Search for the cell housing the specified text and yield its (x, y) center coordinate. 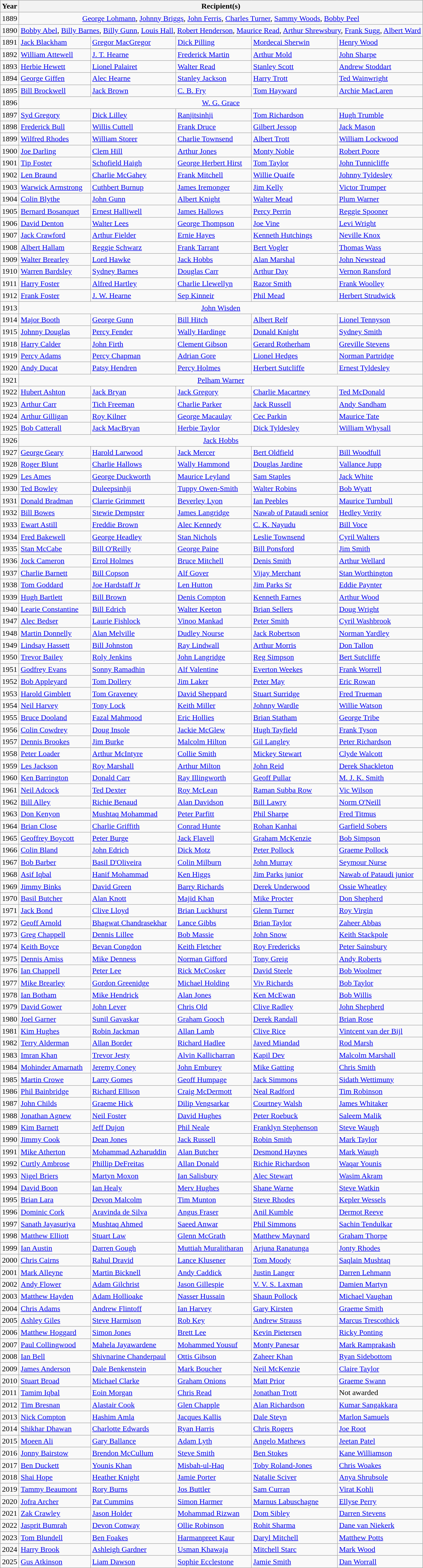
1937 (10, 573)
Vinoo Mankad (214, 621)
Bruce Mitchell (214, 561)
John Murray (294, 862)
1973 (10, 935)
Roger Blunt (55, 464)
Bob Woolmer (380, 971)
Mark Taylor (380, 1140)
Ernie Hayes (214, 235)
Wilfred Rhodes (55, 139)
1967 (10, 862)
Stuart Surridge (294, 693)
Gary Kirsten (294, 1309)
Bob Barber (55, 862)
Geoff Arnold (55, 923)
1954 (10, 705)
Cyril Walters (380, 537)
1959 (10, 766)
Jeremy Coney (133, 1067)
Charlie Parker (214, 404)
Chris Adams (55, 1309)
Thomas Wass (380, 247)
Not awarded (380, 1393)
Dennis Lillee (133, 935)
Matthew Hayden (55, 1296)
Jack Mason (380, 127)
Peter Burge (133, 838)
Mark Ramprakash (380, 1345)
2003 (10, 1296)
Clive Lloyd (133, 910)
Alastair Cook (133, 1405)
Bill Brown (133, 597)
Jimmy Cook (55, 1140)
Harry Foster (55, 284)
Chris Old (214, 1007)
Frederick Bull (55, 127)
Michael Vaughan (380, 1296)
James Hallows (214, 211)
1906 (10, 223)
Heather Knight (133, 1477)
Ben Foakes (133, 1538)
Arthur Milton (214, 766)
John Lever (133, 1007)
Frederick Martin (214, 54)
Shivnarine Chanderpaul (133, 1357)
Tom Taylor (294, 163)
1996 (10, 1212)
Brian Close (55, 826)
Martyn Moxon (133, 1176)
Jos Buttler (214, 1489)
Douglas Jardine (294, 464)
Imran Khan (55, 1055)
1955 (10, 717)
Ossie Wheatley (380, 886)
Kim Barnett (55, 1128)
Conrad Hunte (214, 826)
Reggie Spooner (380, 211)
Charlie Hallows (133, 464)
Alf Valentine (214, 669)
Andrew Strauss (294, 1321)
Alec Kennedy (214, 525)
Len Hutton (214, 585)
2008 (10, 1357)
Jim Kelly (294, 187)
Usman Khawaja (214, 1550)
Donald Carr (133, 778)
Percy Chapman (133, 356)
Charlie Macartney (294, 392)
Ken McEwan (294, 995)
1953 (10, 693)
1935 (10, 549)
Tip Foster (55, 163)
1922 (10, 392)
1963 (10, 814)
Jasprit Bumrah (55, 1526)
1930 (10, 488)
Ray Illingworth (214, 778)
Collie Smith (214, 754)
Mordecai Sherwin (294, 42)
Glen Chapple (214, 1405)
Victor Trumper (380, 187)
Walter Brearley (55, 259)
John Gunn (133, 199)
Dale Steyn (294, 1417)
2023 (10, 1538)
1974 (10, 947)
Jack Bryan (133, 392)
Neville Knox (380, 235)
Mark Wood (380, 1550)
Saleem Malik (380, 1115)
James Iremonger (214, 187)
Doug Insole (133, 730)
1924 (10, 416)
Colin Bland (55, 850)
Jack Bond (55, 910)
Ranjitsinhji (214, 115)
Simon Harmer (214, 1501)
Wally Hardinge (214, 332)
Charlie Llewellyn (214, 284)
V. V. S. Laxman (294, 1284)
William Storer (133, 139)
George Lohmann, Johnny Briggs, John Ferris, Charles Turner, Sammy Woods, Bobby Peel (221, 18)
Fred Titmus (380, 814)
Craig McDermott (214, 1091)
Moeen Ali (55, 1441)
Sam Staples (294, 476)
Reggie Schwarz (133, 247)
Darren Lehmann (380, 1272)
John Wisden (221, 308)
Peter May (294, 681)
Phil Mead (294, 296)
Javed Miandad (294, 1043)
Aravinda de Silva (133, 1212)
2020 (10, 1501)
Mushtaq Ahmed (133, 1224)
Dudley Nourse (214, 633)
Gerard Rotherham (294, 344)
Gordon Greenidge (133, 983)
Matthew Elliott (55, 1236)
Andy Caddick (214, 1272)
Chris Read (214, 1393)
Mohammed Yousuf (214, 1345)
Chris Rogers (294, 1429)
Sophie Ecclestone (214, 1562)
1985 (10, 1079)
Beverley Lyon (214, 500)
Steve Smith (214, 1453)
George Tribe (380, 717)
Martin Crowe (55, 1079)
Kim Hughes (55, 1031)
Alec Hearne (133, 79)
Derek Shackleton (380, 766)
Clarrie Grimmett (133, 500)
1958 (10, 754)
Patsy Hendren (133, 368)
Herbert Strudwick (380, 296)
Adam Lyth (214, 1441)
Devon Conway (133, 1526)
Les Jackson (55, 766)
Colin Cowdrey (55, 730)
Graham McKenzie (294, 838)
Ian Harvey (214, 1309)
1957 (10, 742)
Majid Khan (214, 898)
Anya Shrubsole (380, 1477)
1931 (10, 500)
Henry Wood (380, 42)
W. G. Grace (221, 103)
Kenneth Hutchings (294, 235)
Jeetan Patel (380, 1441)
1956 (10, 730)
1897 (10, 115)
George Duckworth (133, 476)
Roy Marshall (133, 766)
Charlie Griffith (133, 826)
David Denton (55, 223)
Steve Waugh (380, 1128)
Joe Darling (55, 151)
Jack Gregory (214, 392)
Jim Smith (380, 549)
Ian Chappell (55, 971)
Merv Hughes (214, 1188)
Sunil Gavaskar (133, 1019)
Richie Richardson (294, 1164)
Matt Prior (294, 1381)
Graham Onions (214, 1381)
Jack Robertson (294, 633)
Albert Hallam (55, 247)
Shane Warne (294, 1188)
Jim Laker (214, 681)
Eddie Paynter (380, 585)
Peter Richardson (380, 742)
Roy Fredericks (294, 947)
Brendon McCullum (133, 1453)
Bill O'Reilly (133, 549)
Dominic Cork (55, 1212)
Marcus Trescothick (380, 1321)
J. T. Hearne (133, 54)
Brian Taylor (294, 923)
Geoff Pullar (294, 778)
Chris Smith (380, 1067)
Marnus Labuschagne (294, 1501)
John Childs (55, 1103)
Adam Hollioake (133, 1296)
Johnny Tyldesley (380, 175)
M. J. K. Smith (380, 778)
Arthur Jones (214, 151)
Greg Chappell (55, 935)
1905 (10, 211)
Jonny Bairstow (55, 1453)
Graeme Smith (380, 1309)
Ewart Astill (55, 525)
Willis Cuttell (133, 127)
Tom Hayward (294, 91)
1892 (10, 54)
Albert Relf (294, 320)
Bhagwat Chandrasekhar (133, 923)
Bob Catterall (55, 428)
James Langridge (214, 513)
Kane Williamson (380, 1453)
Dilip Vengsarkar (214, 1103)
Hugh Bartlett (55, 597)
Everton Weekes (294, 669)
Keith Stackpole (380, 935)
William Whysall (380, 428)
Mike Denness (133, 959)
Neal Radford (294, 1091)
Graeme Pollock (380, 850)
Jack Simmons (294, 1079)
Harold Gimblett (55, 693)
Chris Cairns (55, 1260)
Learie Constantine (55, 609)
Arthur Fielder (133, 235)
David Steele (294, 971)
Misbah-ul-Haq (214, 1465)
Vic Wilson (380, 790)
1929 (10, 476)
Alf Gover (214, 573)
Herbie Taylor (214, 428)
Bill Voce (380, 525)
Alan Davidson (214, 802)
Ted McDonald (380, 392)
2018 (10, 1477)
Jofra Archer (55, 1501)
Alec Bedser (55, 621)
Vintcent van der Bijl (380, 1031)
Bill Copson (133, 573)
David Boon (55, 1188)
Glenn Turner (294, 910)
Ellyse Perry (380, 1501)
Albert Trott (294, 139)
1901 (10, 163)
Joe Vine (294, 223)
2017 (10, 1465)
Basil Butcher (55, 898)
Doug Wright (380, 609)
1951 (10, 669)
Larry Gomes (133, 1079)
Daryl Mitchell (294, 1538)
Percy Holmes (214, 368)
David Green (133, 886)
Lionel Palairet (133, 67)
Duleepsinhji (133, 488)
1891 (10, 42)
Alfred Hartley (133, 284)
Phil Neale (214, 1128)
Keith Fletcher (214, 947)
Hubert Ashton (55, 392)
2025 (10, 1562)
Frank Mitchell (214, 175)
Warren Bardsley (55, 271)
Rohit Sharma (294, 1526)
Mark Alleyne (55, 1272)
Ashley Giles (55, 1321)
1988 (10, 1115)
Plum Warner (380, 199)
2004 (10, 1309)
Curtly Ambrose (55, 1164)
Douglas Carr (214, 271)
Dom Sibley (294, 1514)
Greville Stevens (380, 344)
Jack Mercer (214, 452)
Syd Gregory (55, 115)
Tony Lock (133, 705)
John Edrich (133, 850)
1968 (10, 874)
Ashleigh Gardner (133, 1550)
Andrew Flintoff (133, 1309)
Denis Compton (214, 597)
Mark Waugh (380, 1152)
1991 (10, 1152)
Geoffrey Boycott (55, 838)
Donald Knight (294, 332)
George Geary (55, 452)
Percy Adams (55, 356)
Sydney Barnes (133, 271)
Michael Holding (214, 983)
Joel Garner (55, 1019)
Frank Foster (55, 296)
1902 (10, 175)
John Shepherd (380, 1007)
Lance Gibbs (214, 923)
George Macaulay (214, 416)
David Hughes (214, 1115)
Ben Stokes (294, 1453)
Garfield Sobers (380, 826)
Jason Holder (133, 1514)
George Thompson (214, 223)
Arthur Mold (294, 54)
Natalie Sciver (294, 1477)
Sanath Jayasuriya (55, 1224)
Herbie Hewett (55, 67)
Percy Perrin (294, 211)
Hashim Amla (133, 1417)
1983 (10, 1055)
Stan Nichols (214, 537)
Shaun Pollock (294, 1296)
Ian Bell (55, 1357)
Bert Oldfield (294, 452)
Robert Poore (380, 151)
Brett Lee (214, 1333)
Arthur Carr (55, 404)
1950 (10, 657)
Stan McCabe (55, 549)
1948 (10, 633)
Warwick Armstrong (55, 187)
Mike Hendrick (133, 995)
2009 (10, 1369)
Harry Calder (55, 344)
Bill Hitch (214, 320)
1990 (10, 1140)
Year (10, 6)
Gregor MacGregor (133, 42)
Graeme Swann (380, 1381)
1979 (10, 1007)
Ian Peebles (294, 500)
Bill Edrich (133, 609)
Cuthbert Burnup (133, 187)
Alan Richardson (294, 1405)
Sep Kinneir (214, 296)
Hedley Verity (380, 513)
Anil Kumble (294, 1212)
Lionel Hedges (294, 356)
Bob Simpson (380, 838)
John Reid (294, 766)
2010 (10, 1381)
1976 (10, 971)
Freddie Brown (133, 525)
Joe Hardstaff Jr (133, 585)
Tom Dollery (133, 681)
Sachin Tendulkar (380, 1224)
Levi Wright (380, 223)
1981 (10, 1031)
Keith Miller (214, 705)
Malcolm Marshall (380, 1055)
Frank Tarrant (214, 247)
Recipient(s) (221, 6)
Damien Martyn (380, 1284)
Phil Sharpe (294, 814)
Seymour Nurse (380, 862)
Ted Bowley (55, 488)
1927 (10, 452)
1947 (10, 621)
Terry Alderman (55, 1043)
Allan Donald (214, 1164)
1936 (10, 561)
Norman Partridge (380, 356)
Laurie Fishlock (133, 621)
Dick Tyldesley (294, 428)
Allan Lamb (214, 1031)
1898 (10, 127)
C. B. Fry (214, 91)
Johnny Douglas (55, 332)
1912 (10, 296)
Saqlain Mushtaq (380, 1260)
Younis Khan (133, 1465)
Mahela Jayawardene (133, 1345)
1940 (10, 609)
Simon Jones (133, 1333)
Mickey Stewart (294, 754)
Willie Watson (380, 705)
Richie Benaud (133, 802)
Arjuna Ranatunga (294, 1248)
Waqar Younis (380, 1164)
Bobby Abel, Billy Barnes, Billy Gunn, Louis Hall, Robert Henderson, Maurice Read, Arthur Shrewsbury, Frank Sugg, Albert Ward (221, 30)
Toby Roland-Jones (294, 1465)
1938 (10, 585)
2021 (10, 1514)
Vallance Jupp (380, 464)
Len Braund (55, 175)
Matthew Potts (380, 1538)
1994 (10, 1188)
John Tunnicliffe (380, 163)
Roy Kilner (133, 416)
Harry Brook (55, 1550)
Mohammad Azharuddin (133, 1152)
Joe Root (380, 1429)
1900 (10, 151)
Neil Adcock (55, 790)
Sidath Wettimuny (380, 1079)
Nigel Briers (55, 1176)
2019 (10, 1489)
Gary Ballance (133, 1441)
1904 (10, 199)
James Anderson (55, 1369)
Devon Malcolm (133, 1200)
Ollie Robinson (214, 1526)
John Langridge (214, 657)
Matthew Maynard (294, 1236)
Ian Healy (133, 1188)
James Whitaker (380, 1103)
Jack MacBryan (133, 428)
Peter Roebuck (294, 1115)
Frank Druce (214, 127)
Ray Lindwall (214, 645)
1910 (10, 271)
Dennis Amiss (55, 959)
Bill Bowes (55, 513)
Robin Jackman (133, 1031)
Kumar Sangakkara (380, 1405)
Harmanpreet Kaur (214, 1538)
1999 (10, 1248)
C. K. Nayudu (294, 525)
Alan Knott (133, 898)
Jonathan Trott (294, 1393)
Asif Iqbal (55, 874)
1998 (10, 1236)
Lionel Tennyson (380, 320)
Gus Atkinson (55, 1562)
1984 (10, 1067)
William Lockwood (380, 139)
Graham Gooch (214, 1019)
Johnny Wardle (294, 705)
Arthur McIntyre (133, 754)
Angus Fraser (214, 1212)
1889 (10, 18)
Kevin Pietersen (294, 1333)
Arthur Day (294, 271)
Eoin Morgan (133, 1393)
1932 (10, 513)
Jason Gillespie (214, 1284)
Claire Taylor (380, 1369)
Walter Keeton (214, 609)
1995 (10, 1200)
Jeff Dujon (133, 1128)
Dick Pilling (214, 42)
Pat Cummins (133, 1501)
Don Tallon (380, 645)
Mitchell Starc (294, 1550)
Ricky Ponting (380, 1333)
Clive Radley (294, 1007)
1949 (10, 645)
Donald Bradman (55, 500)
Ernest Halliwell (133, 211)
Schofield Haigh (133, 163)
Jack White (380, 476)
Darren Stevens (380, 1514)
Steve Watkin (380, 1188)
Bruce Dooland (55, 717)
Stewie Dempster (133, 513)
Nawab of Pataudi senior (294, 513)
Jamie Porter (214, 1477)
Malcolm Hilton (214, 742)
Lord Hawke (133, 259)
Dale Benkenstein (133, 1369)
Monty Noble (294, 151)
Arthur Gilligan (55, 416)
Peter Sainsbury (380, 947)
Tammy Beaumont (55, 1489)
1895 (10, 91)
Alec Stewart (294, 1176)
Arthur Wellard (380, 561)
Steve Harmison (133, 1321)
1952 (10, 681)
Sam Curran (294, 1489)
Peter Lee (133, 971)
1982 (10, 1043)
2016 (10, 1453)
Clive Rice (294, 1031)
Tom Richardson (294, 115)
Jimmy Binks (55, 886)
Tim Bresnan (55, 1405)
Adam Gilchrist (133, 1284)
Alan Butcher (214, 1152)
George Paine (214, 549)
Dick Lilley (133, 115)
Zak Crawley (55, 1514)
Brian Lara (55, 1200)
1987 (10, 1103)
Tich Freeman (133, 404)
Vernon Ransford (380, 271)
Hanif Mohammad (133, 874)
Maurice Tate (380, 416)
1971 (10, 910)
Peter Pollock (294, 850)
Jonty Rhodes (380, 1248)
Fred Bakewell (55, 537)
Brian Rose (380, 1019)
Tony Greig (294, 959)
Jim Parks Sr (294, 585)
Bert Sutcliffe (380, 657)
Vijay Merchant (294, 573)
Derek Randall (294, 1019)
Paul Collingwood (55, 1345)
2013 (10, 1417)
Norm O'Neill (380, 802)
Tuppy Owen-Smith (214, 488)
Basil D'Oliveira (133, 862)
Desmond Haynes (294, 1152)
Alan Marshal (294, 259)
2015 (10, 1441)
Steve Rhodes (294, 1200)
Clement Gibson (214, 344)
1911 (10, 284)
Ian Botham (55, 995)
Norman Gifford (214, 959)
1993 (10, 1176)
Don Kenyon (55, 814)
Graeme Hick (133, 1103)
Wasim Akram (380, 1176)
Ben Duckett (55, 1465)
John Firth (133, 344)
Errol Holmes (133, 561)
Franklyn Stephenson (294, 1128)
1960 (10, 778)
Michael Clarke (133, 1381)
Kepler Wessels (380, 1200)
Justin Langer (294, 1272)
Arthur Wood (380, 597)
Richard Ellison (133, 1091)
Virat Kohli (380, 1489)
2000 (10, 1260)
1903 (10, 187)
1899 (10, 139)
Bob Wyatt (380, 488)
Brian Sellers (294, 609)
Darren Gough (133, 1248)
Jackie McGlew (214, 730)
Rahul Dravid (133, 1260)
2022 (10, 1526)
Ted Wainwright (380, 79)
Bill Alley (55, 802)
Stuart Broad (55, 1381)
1915 (10, 332)
Bob Massie (214, 935)
Ian Salisbury (214, 1176)
William Attewell (55, 54)
Stan Worthington (380, 573)
2011 (10, 1393)
2005 (10, 1321)
Lindsay Hassett (55, 645)
Saeed Anwar (214, 1224)
1925 (10, 428)
Ken Higgs (214, 874)
1909 (10, 259)
Matthew Hoggard (55, 1333)
Ken Barrington (55, 778)
George Headley (133, 537)
Archie MacLaren (380, 91)
1893 (10, 67)
Jacques Kallis (214, 1417)
Clyde Walcott (380, 754)
Andy Flower (55, 1284)
Walter Robins (294, 488)
Mushtaq Mohammad (133, 814)
1961 (10, 790)
Frank Worrell (380, 669)
2012 (10, 1405)
1926 (10, 440)
David Gower (55, 1007)
Chris Woakes (380, 1465)
Robin Smith (294, 1140)
Bernard Bosanquet (55, 211)
Phil Simmons (294, 1224)
Andy Roberts (380, 959)
Mike Brearley (55, 983)
1920 (10, 368)
Rod Marsh (380, 1043)
Geoff Humpage (214, 1079)
Mike Procter (294, 898)
1965 (10, 838)
1966 (10, 850)
Walter Lees (133, 223)
Fazal Mahmood (133, 717)
Allan Border (133, 1043)
John Snow (294, 935)
Harry Trott (294, 79)
Frank Woolley (380, 284)
Adrian Gore (214, 356)
John Newstead (380, 259)
Roy Virgin (380, 910)
Charlie McGahey (133, 175)
1907 (10, 235)
Mohinder Amarnath (55, 1067)
George Gunn (133, 320)
Walter Read (214, 67)
Rory Burns (133, 1489)
J. W. Hearne (133, 296)
1921 (10, 380)
Clem Hill (133, 151)
Jonathan Agnew (55, 1115)
2007 (10, 1345)
1980 (10, 1019)
Jim Parks junior (294, 874)
1975 (10, 959)
Gil Langley (294, 742)
1908 (10, 247)
Rick McCosker (214, 971)
Alvin Kallicharran (214, 1055)
Brian Statham (294, 717)
Jock Cameron (55, 561)
Barry Richards (214, 886)
Bill Lawry (294, 802)
1919 (10, 356)
1978 (10, 995)
David Sheppard (214, 693)
Brian Luckhurst (214, 910)
Colin Milburn (214, 862)
Phil Bainbridge (55, 1091)
Bob Taylor (380, 983)
Andrew Stoddart (380, 67)
John Emburey (214, 1067)
1977 (10, 983)
Wally Hammond (214, 464)
Pelham Warner (221, 380)
Phillip DeFreitas (133, 1164)
Bob Appleyard (55, 681)
Hugh Tayfield (294, 730)
Lance Klusener (214, 1260)
Dean Jones (133, 1140)
Willie Quaife (294, 175)
Mike Atherton (55, 1152)
Maurice Leyland (214, 476)
1964 (10, 826)
Jim Burke (133, 742)
1894 (10, 79)
Tom Graveney (133, 693)
Reg Simpson (294, 657)
Godfrey Evans (55, 669)
1989 (10, 1128)
Frank Tyson (380, 730)
Ernest Tyldesley (380, 368)
Sydney Smith (380, 332)
Bill Brockwell (55, 91)
Peter Loader (55, 754)
Fred Trueman (380, 693)
Marlon Samuels (380, 1417)
Tom Moody (294, 1260)
Denis Smith (294, 561)
Neil McKenzie (294, 1369)
Bob Willis (380, 995)
1997 (10, 1224)
Walter Mead (294, 199)
Mike Gatting (294, 1067)
Rohan Kanhai (294, 826)
Dick Motz (214, 850)
Jack Blackham (55, 42)
1913 (10, 308)
Shai Hope (55, 1477)
Major Booth (55, 320)
Tim Robinson (380, 1091)
Cec Parkin (294, 416)
Ottis Gibson (214, 1357)
1923 (10, 404)
Dennis Brookes (55, 742)
Zaheer Khan (294, 1357)
Nawab of Pataudi junior (380, 874)
Kapil Dev (294, 1055)
Herbert Sutcliffe (294, 368)
Eric Rowan (380, 681)
Trevor Bailey (55, 657)
Tom Blundell (55, 1538)
1970 (10, 898)
1933 (10, 525)
Jack Crawford (55, 235)
1890 (10, 30)
1962 (10, 802)
Charlotte Edwards (133, 1429)
Andy Ducat (55, 368)
Alan Jones (214, 995)
Cyril Washbrook (380, 621)
Albert Knight (214, 199)
Peter Parfitt (214, 814)
Norman Yardley (380, 633)
Bill Woodfull (380, 452)
Nick Compton (55, 1417)
1972 (10, 923)
Bill Johnston (133, 645)
Graham Thorpe (380, 1236)
Neil Harvey (55, 705)
1986 (10, 1091)
George Herbert Hirst (214, 163)
Charlie Barnett (55, 573)
Zaheer Abbas (380, 923)
Don Shepherd (380, 898)
Bevan Congdon (133, 947)
Dan Worrall (380, 1562)
Martin Bicknell (133, 1272)
Glenn McGrath (214, 1236)
Keith Boyce (55, 947)
Harold Larwood (133, 452)
2006 (10, 1333)
1934 (10, 537)
Dermot Reeve (380, 1212)
Angelo Mathews (294, 1441)
Roly Jenkins (133, 657)
Monty Panesar (294, 1345)
Les Ames (55, 476)
Charlie Townsend (214, 139)
Raman Subba Row (294, 790)
Eric Hollies (214, 717)
Liam Dawson (133, 1562)
Percy Fender (133, 332)
Tom Goddard (55, 585)
Viv Richards (294, 983)
Ryan Sidebottom (380, 1357)
Ryan Harris (214, 1429)
Mohammad Rizwan (214, 1514)
Courtney Walsh (294, 1103)
1896 (10, 103)
John Sharpe (380, 54)
Colin Blythe (55, 199)
Stanley Jackson (214, 79)
Shikhar Dhawan (55, 1429)
Leslie Townsend (294, 537)
Nasser Hussain (214, 1296)
2002 (10, 1284)
2014 (10, 1429)
Andy Sandham (380, 404)
Jamie Smith (294, 1562)
Gilbert Jessop (294, 127)
Razor Smith (294, 284)
Richard Hadlee (214, 1043)
2024 (10, 1550)
Muttiah Muralitharan (214, 1248)
Ted Dexter (133, 790)
Bill Ponsford (294, 549)
Tim Munton (214, 1200)
George Giffen (55, 79)
Stuart Law (133, 1236)
2001 (10, 1272)
Jack Brown (133, 91)
Kenneth Farnes (294, 597)
Roy McLean (214, 790)
Rob Key (214, 1321)
1969 (10, 886)
Derek Underwood (294, 886)
Dane van Niekerk (380, 1526)
Trevor Jesty (133, 1055)
Arthur Morris (294, 645)
Martin Donnelly (55, 633)
1928 (10, 464)
1992 (10, 1164)
Bert Vogler (294, 247)
Tamim Iqbal (55, 1393)
1939 (10, 597)
1918 (10, 344)
Neil Foster (133, 1115)
Maurice Turnbull (380, 500)
Mark Boucher (214, 1369)
Jack Flavell (214, 838)
Ian Austin (55, 1248)
Sonny Ramadhin (133, 669)
Peter Smith (294, 621)
Hugh Trumble (380, 115)
Stanley Scott (294, 67)
1914 (10, 320)
Alan Melville (133, 633)
